Scan for the cell matching the given text and deliver its (x, y) coordinate at center. 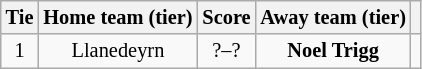
Tie (20, 17)
Noel Trigg (332, 51)
Away team (tier) (332, 17)
Score (226, 17)
Home team (tier) (118, 17)
Llanedeyrn (118, 51)
1 (20, 51)
?–? (226, 51)
